Output the [X, Y] coordinate of the center of the cell containing the given text.  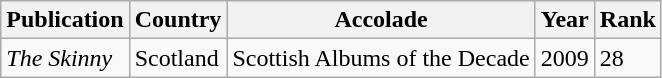
Publication [65, 20]
Scottish Albums of the Decade [381, 58]
28 [628, 58]
Country [178, 20]
Rank [628, 20]
The Skinny [65, 58]
Scotland [178, 58]
Accolade [381, 20]
2009 [564, 58]
Year [564, 20]
